Return the [X, Y] coordinate for the center point of the cell that contains the specified text.  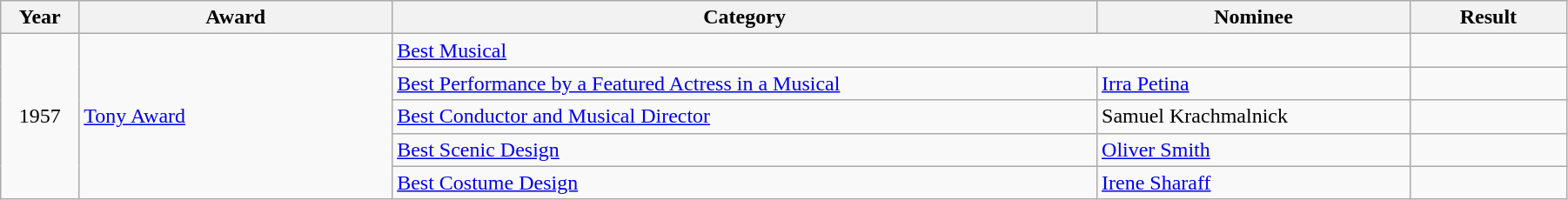
Samuel Krachmalnick [1254, 117]
Oliver Smith [1254, 150]
Irra Petina [1254, 83]
Best Performance by a Featured Actress in a Musical [745, 83]
Tony Award [236, 117]
Nominee [1254, 17]
Year [40, 17]
Category [745, 17]
Best Costume Design [745, 183]
Award [236, 17]
Best Conductor and Musical Director [745, 117]
Best Scenic Design [745, 150]
Best Musical [901, 50]
Irene Sharaff [1254, 183]
1957 [40, 117]
Result [1488, 17]
